Pinpoint the cell where the given text exists, returning its (X, Y) midpoint coordinate. 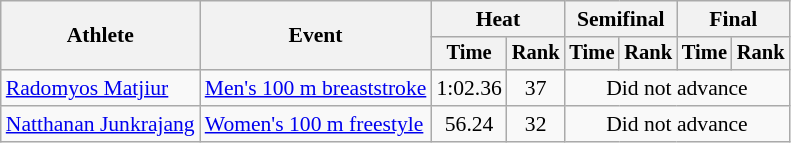
56.24 (468, 124)
Event (316, 36)
Natthanan Junkrajang (100, 124)
Women's 100 m freestyle (316, 124)
Radomyos Matjiur (100, 88)
Heat (498, 19)
32 (536, 124)
1:02.36 (468, 88)
Semifinal (620, 19)
Men's 100 m breaststroke (316, 88)
37 (536, 88)
Athlete (100, 36)
Final (733, 19)
